Provide the [x, y] coordinate of the cell's center where the given text is located.  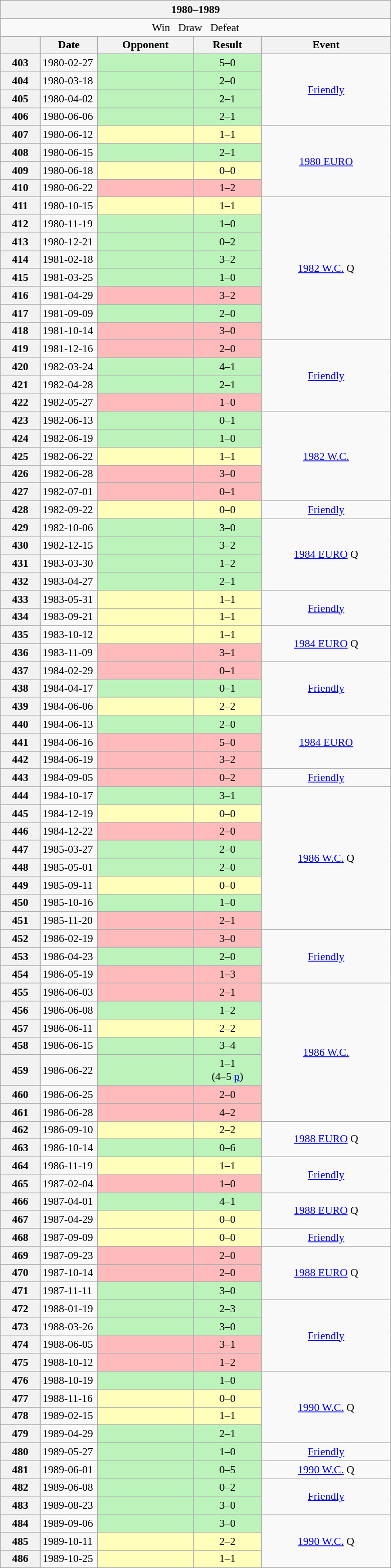
1980-06-15 [69, 152]
441 [20, 742]
1981-09-09 [69, 313]
1984-06-16 [69, 742]
1980-02-27 [69, 63]
466 [20, 1202]
0–5 [228, 1470]
429 [20, 528]
2–3 [228, 1309]
4–2 [228, 1113]
462 [20, 1130]
1982-06-13 [69, 421]
475 [20, 1363]
478 [20, 1416]
1983-09-21 [69, 617]
1987-04-29 [69, 1220]
1986 W.C. Q [326, 859]
425 [20, 456]
1986 W.C. [326, 1052]
1981-02-18 [69, 260]
1986-06-03 [69, 993]
1983-10-12 [69, 635]
1984-02-29 [69, 671]
1988-10-19 [69, 1380]
1987-09-09 [69, 1237]
1986-04-23 [69, 957]
419 [20, 349]
422 [20, 403]
430 [20, 546]
433 [20, 599]
1986-10-14 [69, 1148]
1985-03-27 [69, 850]
426 [20, 474]
417 [20, 313]
438 [20, 689]
1988-06-05 [69, 1345]
1981-10-14 [69, 331]
409 [20, 171]
464 [20, 1166]
432 [20, 581]
446 [20, 832]
420 [20, 367]
465 [20, 1184]
435 [20, 635]
1988-11-16 [69, 1398]
405 [20, 99]
1987-11-11 [69, 1291]
1986-11-19 [69, 1166]
1988-03-26 [69, 1327]
476 [20, 1380]
1989-02-15 [69, 1416]
1982-10-06 [69, 528]
474 [20, 1345]
415 [20, 278]
1987-10-14 [69, 1273]
461 [20, 1113]
458 [20, 1046]
1980 EURO [326, 162]
457 [20, 1028]
452 [20, 939]
1982 W.C. Q [326, 269]
428 [20, 510]
411 [20, 206]
1984-04-17 [69, 689]
436 [20, 653]
451 [20, 921]
1984-10-17 [69, 796]
407 [20, 135]
1989-09-06 [69, 1523]
423 [20, 421]
481 [20, 1470]
455 [20, 993]
1987-09-23 [69, 1256]
1989-06-01 [69, 1470]
1989-05-27 [69, 1452]
445 [20, 814]
1980-06-18 [69, 171]
Win Draw Defeat [195, 28]
1986-02-19 [69, 939]
470 [20, 1273]
1985-10-16 [69, 903]
1988-10-12 [69, 1363]
442 [20, 760]
448 [20, 867]
431 [20, 564]
1980–1989 [195, 10]
1986-05-19 [69, 975]
1984-12-19 [69, 814]
421 [20, 385]
434 [20, 617]
404 [20, 81]
1980-06-06 [69, 117]
469 [20, 1256]
1982-06-28 [69, 474]
1983-05-31 [69, 599]
403 [20, 63]
439 [20, 707]
3–4 [228, 1046]
1983-11-09 [69, 653]
484 [20, 1523]
1986-06-11 [69, 1028]
1980-03-18 [69, 81]
1980-06-12 [69, 135]
447 [20, 850]
Event [326, 45]
468 [20, 1237]
1982-09-22 [69, 510]
1981-12-16 [69, 349]
459 [20, 1070]
1984-12-22 [69, 832]
1982-06-19 [69, 438]
443 [20, 778]
1987-02-04 [69, 1184]
1982-04-28 [69, 385]
1980-11-19 [69, 224]
0–6 [228, 1148]
1986-06-22 [69, 1070]
1984-06-19 [69, 760]
Opponent [145, 45]
1986-09-10 [69, 1130]
1–3 [228, 975]
479 [20, 1434]
1989-04-29 [69, 1434]
1980-06-22 [69, 188]
1986-06-08 [69, 1010]
1989-10-25 [69, 1559]
450 [20, 903]
1–1(4–5 p) [228, 1070]
412 [20, 224]
471 [20, 1291]
1984-06-06 [69, 707]
1988-01-19 [69, 1309]
414 [20, 260]
1985-11-20 [69, 921]
427 [20, 492]
454 [20, 975]
1986-06-15 [69, 1046]
1982-03-24 [69, 367]
1981-04-29 [69, 295]
453 [20, 957]
1981-03-25 [69, 278]
424 [20, 438]
1982-05-27 [69, 403]
485 [20, 1541]
482 [20, 1488]
440 [20, 724]
444 [20, 796]
1980-04-02 [69, 99]
483 [20, 1506]
1982-07-01 [69, 492]
1980-10-15 [69, 206]
463 [20, 1148]
416 [20, 295]
1982-06-22 [69, 456]
1982 W.C. [326, 456]
Result [228, 45]
1985-05-01 [69, 867]
1986-06-25 [69, 1094]
1984-06-13 [69, 724]
472 [20, 1309]
437 [20, 671]
1989-08-23 [69, 1506]
Date [69, 45]
456 [20, 1010]
477 [20, 1398]
467 [20, 1220]
406 [20, 117]
1983-04-27 [69, 581]
473 [20, 1327]
480 [20, 1452]
1989-06-08 [69, 1488]
1987-04-01 [69, 1202]
1983-03-30 [69, 564]
1984-09-05 [69, 778]
408 [20, 152]
1985-09-11 [69, 885]
460 [20, 1094]
1986-06-28 [69, 1113]
1982-12-15 [69, 546]
449 [20, 885]
410 [20, 188]
1980-12-21 [69, 242]
1984 EURO [326, 742]
486 [20, 1559]
413 [20, 242]
1989-10-11 [69, 1541]
418 [20, 331]
